Capture the cell that displays the provided text and extract its (x, y) central coordinate. 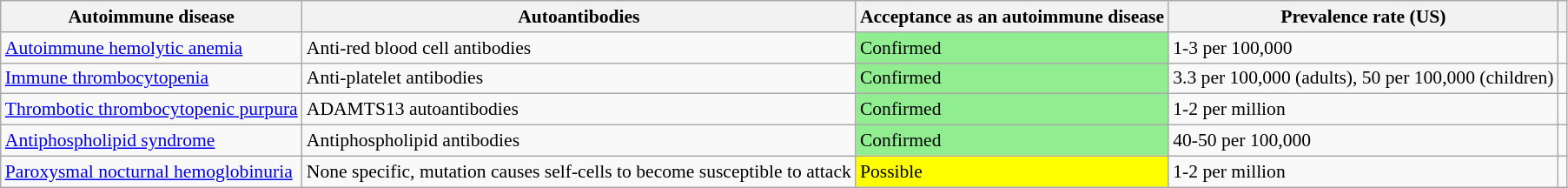
3.3 per 100,000 (adults), 50 per 100,000 (children) (1363, 78)
None specific, mutation causes self-cells to become susceptible to attack (579, 171)
Antiphospholipid antibodies (579, 141)
ADAMTS13 autoantibodies (579, 110)
Autoimmune disease (151, 17)
1-3 per 100,000 (1363, 48)
Possible (1012, 171)
Anti-platelet antibodies (579, 78)
Autoimmune hemolytic anemia (151, 48)
Paroxysmal nocturnal hemoglobinuria (151, 171)
40-50 per 100,000 (1363, 141)
Prevalence rate (US) (1363, 17)
Immune thrombocytopenia (151, 78)
Autoantibodies (579, 17)
Acceptance as an autoimmune disease (1012, 17)
Thrombotic thrombocytopenic purpura (151, 110)
Anti-red blood cell antibodies (579, 48)
Antiphospholipid syndrome (151, 141)
